Locate the cell with the specified text and output its (X, Y) center coordinate. 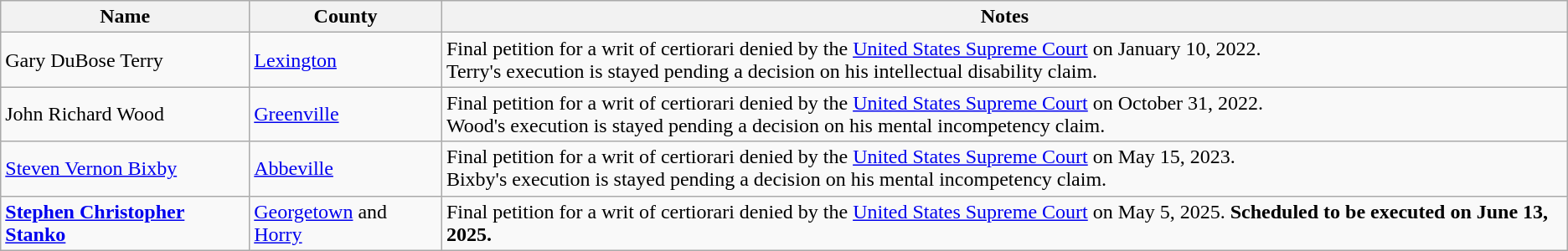
Abbeville (346, 169)
Greenville (346, 114)
Notes (1004, 17)
Steven Vernon Bixby (126, 169)
Gary DuBose Terry (126, 60)
Lexington (346, 60)
Name (126, 17)
Stephen Christopher Stanko (126, 223)
County (346, 17)
John Richard Wood (126, 114)
Final petition for a writ of certiorari denied by the United States Supreme Court on May 5, 2025. Scheduled to be executed on June 13, 2025. (1004, 223)
Georgetown and Horry (346, 223)
